Capture the cell that displays the provided text and extract its (x, y) central coordinate. 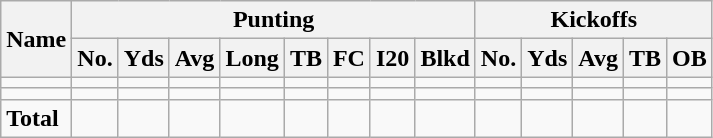
Long (252, 58)
FC (348, 58)
Punting (274, 20)
Kickoffs (594, 20)
OB (690, 58)
Blkd (445, 58)
Total (36, 118)
Name (36, 39)
I20 (392, 58)
